Return (x, y) of the center of cell containing provided text 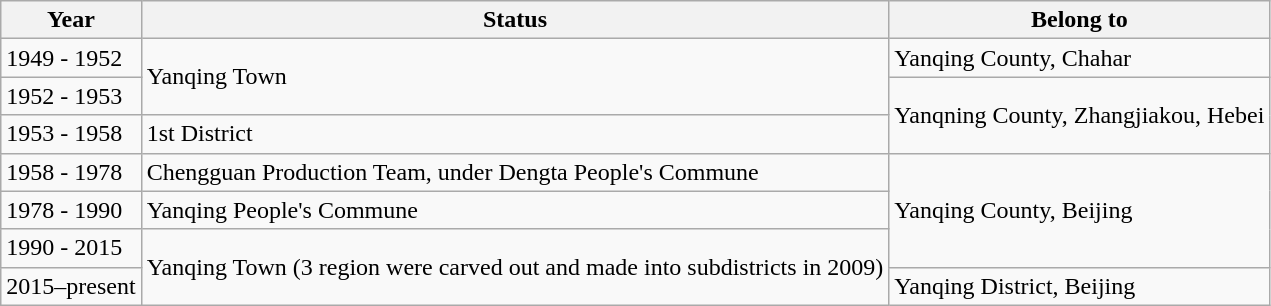
Yanqing People's Commune (515, 210)
Belong to (1080, 20)
1958 - 1978 (71, 172)
Yanqing County, Beijing (1080, 210)
Yanqing District, Beijing (1080, 286)
1978 - 1990 (71, 210)
Yanqning County, Zhangjiakou, Hebei (1080, 115)
Yanqing Town (515, 77)
1990 - 2015 (71, 248)
1953 - 1958 (71, 134)
1949 - 1952 (71, 58)
Yanqing County, Chahar (1080, 58)
1st District (515, 134)
Chengguan Production Team, under Dengta People's Commune (515, 172)
Yanqing Town (3 region were carved out and made into subdistricts in 2009) (515, 267)
1952 - 1953 (71, 96)
Status (515, 20)
2015–present (71, 286)
Year (71, 20)
